Search for the cell housing the specified text and yield its (X, Y) center coordinate. 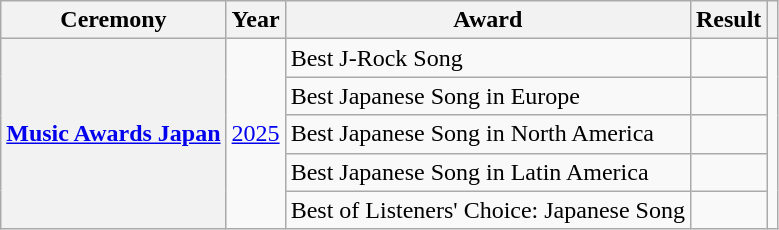
Result (728, 20)
Music Awards Japan (114, 134)
Year (256, 20)
Best J-Rock Song (488, 58)
Best Japanese Song in Europe (488, 96)
Award (488, 20)
Ceremony (114, 20)
Best of Listeners' Choice: Japanese Song (488, 210)
Best Japanese Song in North America (488, 134)
2025 (256, 134)
Best Japanese Song in Latin America (488, 172)
